Output the (x, y) coordinate of the center of the cell containing the given text.  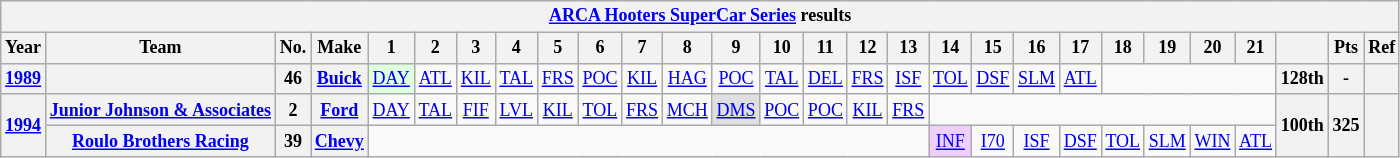
INF (950, 140)
325 (1346, 125)
- (1346, 78)
Pts (1346, 48)
12 (868, 48)
Year (24, 48)
Make (339, 48)
100th (1302, 125)
Junior Johnson & Associates (160, 110)
7 (642, 48)
8 (687, 48)
Buick (339, 78)
4 (516, 48)
1994 (24, 125)
Team (160, 48)
20 (1212, 48)
I70 (993, 140)
ARCA Hooters SuperCar Series results (700, 16)
1 (391, 48)
No. (292, 48)
Roulo Brothers Racing (160, 140)
10 (782, 48)
DMS (736, 110)
FIF (476, 110)
5 (558, 48)
16 (1037, 48)
WIN (1212, 140)
6 (600, 48)
DEL (826, 78)
39 (292, 140)
19 (1167, 48)
HAG (687, 78)
13 (908, 48)
21 (1256, 48)
Ref (1382, 48)
Chevy (339, 140)
MCH (687, 110)
LVL (516, 110)
128th (1302, 78)
18 (1122, 48)
9 (736, 48)
1989 (24, 78)
15 (993, 48)
46 (292, 78)
11 (826, 48)
17 (1080, 48)
14 (950, 48)
3 (476, 48)
Ford (339, 110)
